Scan for the cell matching the given text and deliver its [X, Y] coordinate at center. 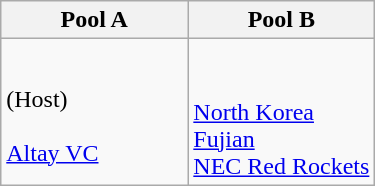
North Korea Fujian NEC Red Rockets [282, 112]
Pool A [94, 20]
Pool B [282, 20]
(Host) Altay VC [94, 112]
